Output the (X, Y) coordinate of the center of the cell containing the given text.  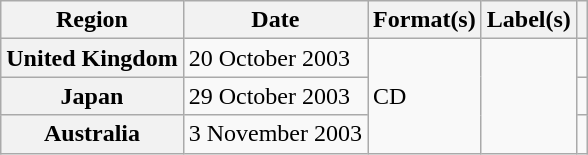
Date (275, 20)
Region (92, 20)
Australia (92, 134)
29 October 2003 (275, 96)
Format(s) (425, 20)
20 October 2003 (275, 58)
United Kingdom (92, 58)
Japan (92, 96)
CD (425, 96)
3 November 2003 (275, 134)
Label(s) (528, 20)
